Find where the given text appears and provide that cell's center as (x, y) coordinate. 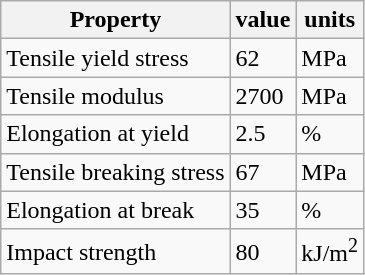
67 (263, 172)
62 (263, 58)
Property (116, 20)
Elongation at break (116, 210)
kJ/m2 (330, 252)
2700 (263, 96)
Tensile breaking stress (116, 172)
value (263, 20)
80 (263, 252)
Impact strength (116, 252)
2.5 (263, 134)
units (330, 20)
Elongation at yield (116, 134)
Tensile modulus (116, 96)
Tensile yield stress (116, 58)
35 (263, 210)
